Return the (X, Y) coordinate for the center point of the cell that contains the specified text.  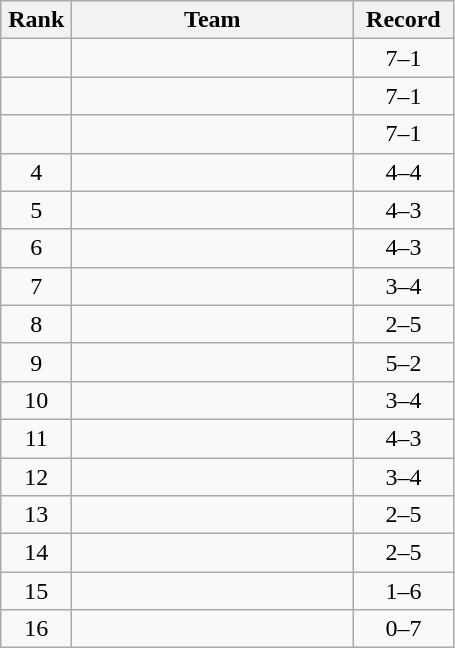
12 (36, 477)
1–6 (404, 591)
5 (36, 210)
15 (36, 591)
11 (36, 438)
4–4 (404, 172)
9 (36, 362)
10 (36, 400)
5–2 (404, 362)
8 (36, 324)
0–7 (404, 629)
4 (36, 172)
Rank (36, 20)
Team (212, 20)
13 (36, 515)
16 (36, 629)
6 (36, 248)
Record (404, 20)
7 (36, 286)
14 (36, 553)
